Detect which cell encompasses the target text, then output its (x, y) center coordinate. 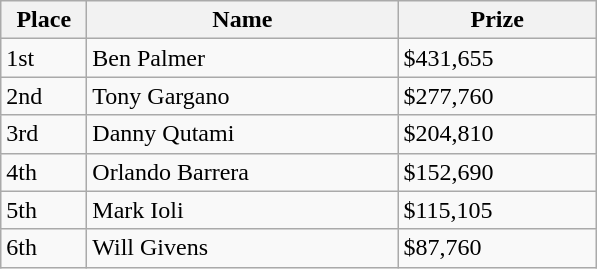
5th (44, 210)
Orlando Barrera (242, 172)
Place (44, 20)
$115,105 (498, 210)
Ben Palmer (242, 58)
$152,690 (498, 172)
Prize (498, 20)
$277,760 (498, 96)
Danny Qutami (242, 134)
2nd (44, 96)
Will Givens (242, 248)
Name (242, 20)
$87,760 (498, 248)
6th (44, 248)
Tony Gargano (242, 96)
Mark Ioli (242, 210)
4th (44, 172)
$431,655 (498, 58)
1st (44, 58)
3rd (44, 134)
$204,810 (498, 134)
